Provide the [x, y] coordinate of the cell's center where the given text is located.  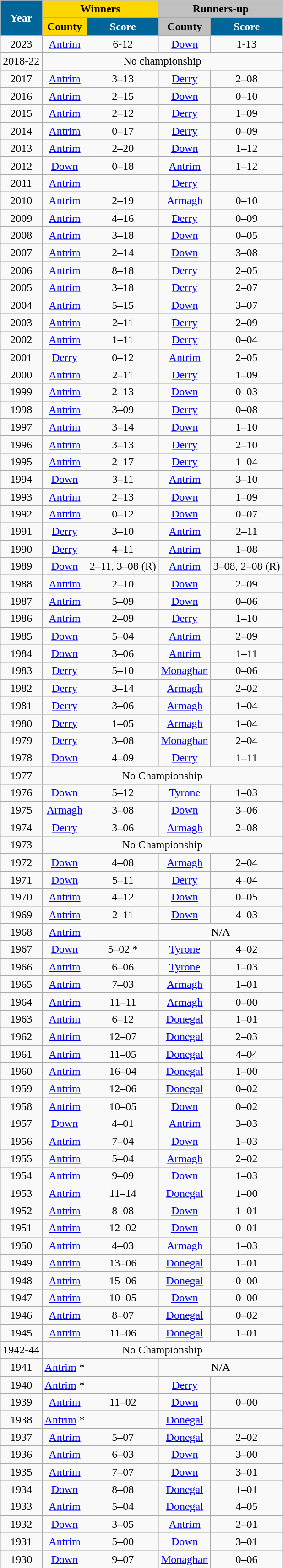
1949 [21, 1263]
1950 [21, 1245]
1961 [21, 1054]
4–08 [123, 862]
2–12 [123, 113]
1931 [21, 1541]
1974 [21, 828]
1945 [21, 1333]
2–14 [123, 253]
1941 [21, 1368]
2004 [21, 305]
11–05 [123, 1054]
13–06 [123, 1263]
2000 [21, 375]
1977 [21, 776]
1997 [21, 427]
2010 [21, 200]
4–09 [123, 758]
1983 [21, 671]
1936 [21, 1455]
2018-22 [21, 61]
2016 [21, 96]
0–07 [246, 514]
4–12 [123, 897]
6–12 [123, 1019]
1966 [21, 967]
2014 [21, 131]
1952 [21, 1211]
7–04 [123, 1141]
1994 [21, 479]
1967 [21, 949]
1940 [21, 1385]
1971 [21, 880]
5–00 [123, 1541]
8–18 [123, 270]
1973 [21, 845]
1985 [21, 636]
5–15 [123, 305]
1955 [21, 1158]
1989 [21, 566]
0–18 [123, 166]
1990 [21, 549]
1-13 [246, 44]
3–05 [123, 1524]
1987 [21, 601]
4–02 [246, 949]
0–08 [246, 410]
12–07 [123, 1036]
1980 [21, 723]
1969 [21, 915]
2012 [21, 166]
1938 [21, 1420]
2005 [21, 288]
2008 [21, 236]
Winners [101, 9]
1959 [21, 1089]
2–15 [123, 96]
1930 [21, 1559]
2002 [21, 340]
1978 [21, 758]
2–01 [246, 1524]
2009 [21, 218]
No championship [162, 61]
1934 [21, 1489]
3–08, 2–08 (R) [246, 566]
1992 [21, 514]
2003 [21, 323]
1976 [21, 793]
1958 [21, 1106]
5–02 * [123, 949]
1946 [21, 1315]
4–11 [123, 549]
2023 [21, 44]
7–07 [123, 1472]
7–03 [123, 984]
5–12 [123, 793]
6-12 [123, 44]
5–11 [123, 880]
11–06 [123, 1333]
12–02 [123, 1228]
2–17 [123, 462]
1960 [21, 1072]
2011 [21, 183]
1947 [21, 1298]
1965 [21, 984]
1962 [21, 1036]
1993 [21, 496]
0–04 [246, 340]
1998 [21, 410]
1942-44 [21, 1350]
2013 [21, 148]
Year [21, 18]
4–05 [246, 1507]
3–03 [246, 1124]
11–02 [123, 1402]
1991 [21, 532]
1933 [21, 1507]
3–09 [123, 410]
2–11, 3–08 (R) [123, 566]
8–07 [123, 1315]
1996 [21, 444]
1956 [21, 1141]
1935 [21, 1472]
0–01 [246, 1228]
12–06 [123, 1089]
2001 [21, 357]
6–06 [123, 967]
9–09 [123, 1176]
1953 [21, 1193]
2–07 [246, 288]
1951 [21, 1228]
5–09 [123, 601]
11–11 [123, 1002]
15–06 [123, 1280]
1972 [21, 862]
1970 [21, 897]
3–00 [246, 1455]
2017 [21, 79]
3–11 [123, 479]
6–03 [123, 1455]
5–10 [123, 671]
4–01 [123, 1124]
0–17 [123, 131]
1–08 [246, 549]
1937 [21, 1437]
1975 [21, 810]
1948 [21, 1280]
2–20 [123, 148]
11–14 [123, 1193]
2007 [21, 253]
2006 [21, 270]
Runners-up [221, 9]
4–16 [123, 218]
9–07 [123, 1559]
1995 [21, 462]
16–04 [123, 1072]
1986 [21, 619]
1984 [21, 653]
1957 [21, 1124]
1964 [21, 1002]
2–19 [123, 200]
1932 [21, 1524]
2–03 [246, 1036]
1999 [21, 392]
1981 [21, 706]
2015 [21, 113]
5–07 [123, 1437]
1968 [21, 932]
1939 [21, 1402]
3–07 [246, 305]
1–05 [123, 723]
1954 [21, 1176]
1988 [21, 584]
0–03 [246, 392]
1963 [21, 1019]
1982 [21, 688]
1979 [21, 740]
